Find where the given text appears and provide that cell's center as (X, Y) coordinate. 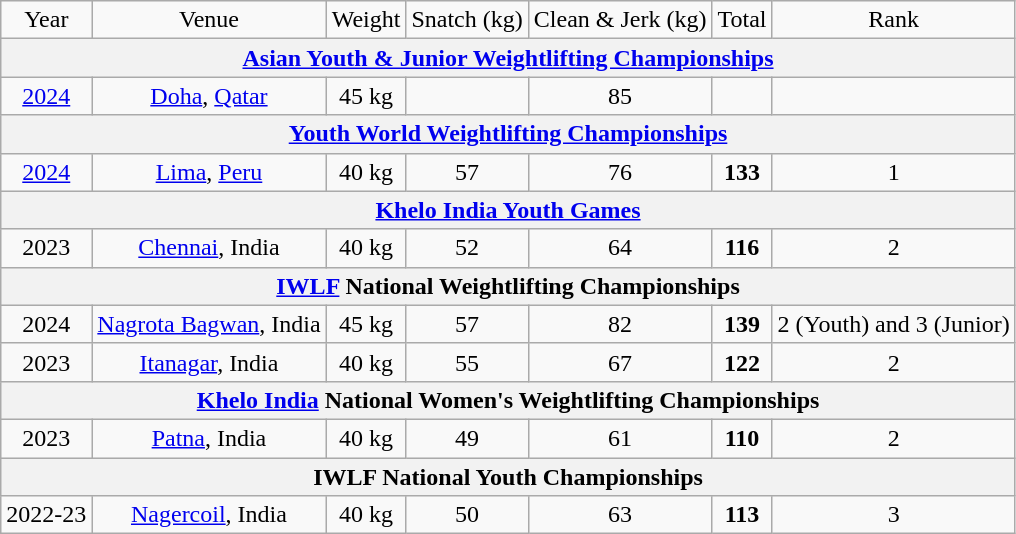
Total (742, 20)
52 (467, 248)
Asian Youth & Junior Weightlifting Championships (508, 58)
Weight (366, 20)
Lima, Peru (209, 172)
Rank (894, 20)
Nagrota Bagwan, India (209, 324)
Nagercoil, India (209, 515)
50 (467, 515)
116 (742, 248)
64 (620, 248)
Khelo India National Women's Weightlifting Championships (508, 400)
Clean & Jerk (kg) (620, 20)
113 (742, 515)
85 (620, 96)
67 (620, 362)
133 (742, 172)
55 (467, 362)
3 (894, 515)
82 (620, 324)
2 (Youth) and 3 (Junior) (894, 324)
Snatch (kg) (467, 20)
Year (46, 20)
Itanagar, India (209, 362)
Chennai, India (209, 248)
Venue (209, 20)
122 (742, 362)
139 (742, 324)
IWLF National Youth Championships (508, 477)
Youth World Weightlifting Championships (508, 134)
76 (620, 172)
1 (894, 172)
2022-23 (46, 515)
Doha, Qatar (209, 96)
110 (742, 438)
Khelo India Youth Games (508, 210)
Patna, India (209, 438)
IWLF National Weightlifting Championships (508, 286)
61 (620, 438)
49 (467, 438)
63 (620, 515)
